Search for the cell housing the specified text and yield its [x, y] center coordinate. 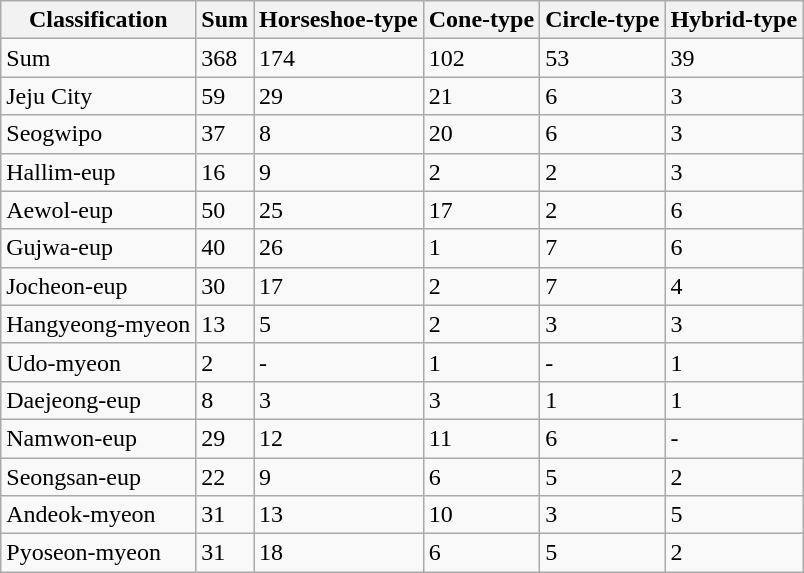
Circle-type [602, 20]
53 [602, 58]
39 [734, 58]
Aewol-eup [98, 210]
174 [339, 58]
40 [225, 248]
Hallim-eup [98, 172]
10 [481, 515]
Seogwipo [98, 134]
368 [225, 58]
Jeju City [98, 96]
26 [339, 248]
37 [225, 134]
4 [734, 286]
Seongsan-eup [98, 477]
Classification [98, 20]
21 [481, 96]
18 [339, 553]
22 [225, 477]
12 [339, 438]
59 [225, 96]
Namwon-eup [98, 438]
102 [481, 58]
Horseshoe-type [339, 20]
Gujwa-eup [98, 248]
16 [225, 172]
Pyoseon-myeon [98, 553]
Hangyeong-myeon [98, 324]
Daejeong-eup [98, 400]
11 [481, 438]
Jocheon-eup [98, 286]
30 [225, 286]
Cone-type [481, 20]
50 [225, 210]
25 [339, 210]
Hybrid-type [734, 20]
Andeok-myeon [98, 515]
Udo-myeon [98, 362]
20 [481, 134]
